Search for the cell housing the specified text and yield its (x, y) center coordinate. 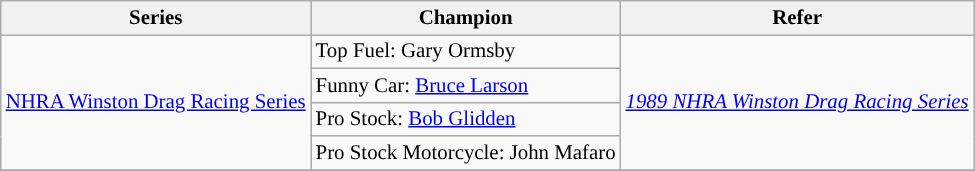
Pro Stock: Bob Glidden (466, 119)
1989 NHRA Winston Drag Racing Series (798, 102)
Series (156, 18)
Refer (798, 18)
Funny Car: Bruce Larson (466, 85)
NHRA Winston Drag Racing Series (156, 102)
Top Fuel: Gary Ormsby (466, 51)
Champion (466, 18)
Pro Stock Motorcycle: John Mafaro (466, 153)
